Locate the cell with the specified text and output its (x, y) center coordinate. 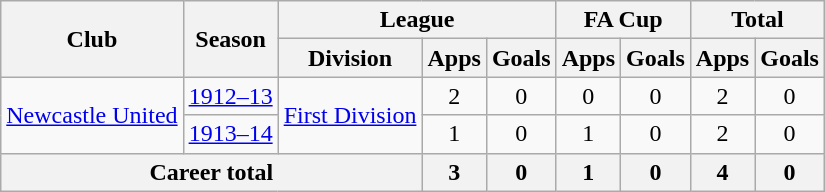
Newcastle United (92, 115)
First Division (350, 115)
Total (757, 20)
Season (230, 39)
FA Cup (623, 20)
1912–13 (230, 96)
4 (722, 172)
1913–14 (230, 134)
Career total (212, 172)
3 (454, 172)
Division (350, 58)
Club (92, 39)
League (417, 20)
